Scan for the cell matching the given text and deliver its (X, Y) coordinate at center. 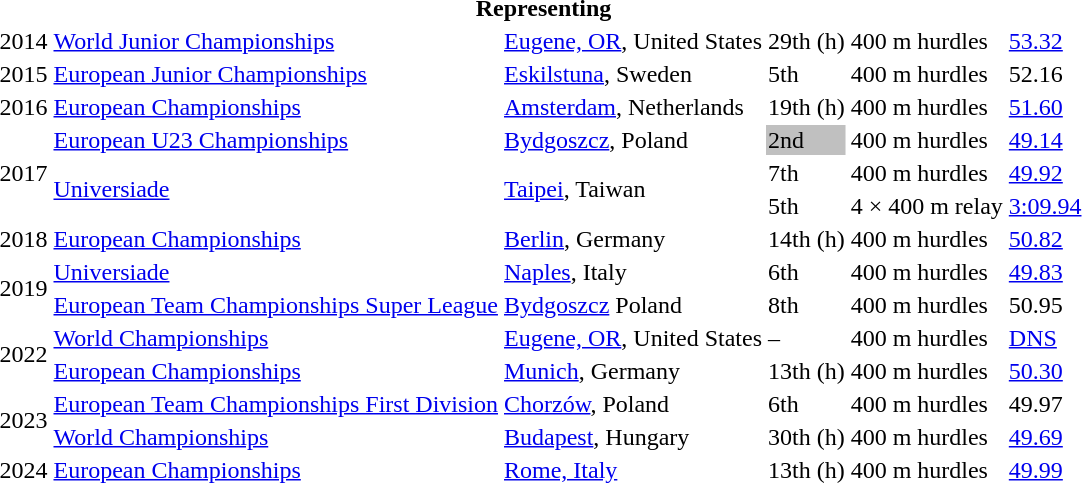
European Team Championships First Division (276, 404)
7th (806, 173)
8th (806, 305)
29th (h) (806, 41)
Chorzów, Poland (634, 404)
Amsterdam, Netherlands (634, 107)
European Team Championships Super League (276, 305)
13th (h) (806, 371)
World Junior Championships (276, 41)
Taipei, Taiwan (634, 190)
Budapest, Hungary (634, 437)
Naples, Italy (634, 272)
Bydgoszcz, Poland (634, 140)
Bydgoszcz Poland (634, 305)
European U23 Championships (276, 140)
European Junior Championships (276, 74)
Berlin, Germany (634, 239)
14th (h) (806, 239)
2nd (806, 140)
Eskilstuna, Sweden (634, 74)
19th (h) (806, 107)
4 × 400 m relay (926, 206)
30th (h) (806, 437)
Munich, Germany (634, 371)
– (806, 338)
